From the cell containing the given text, extract its center point as (X, Y) coordinate. 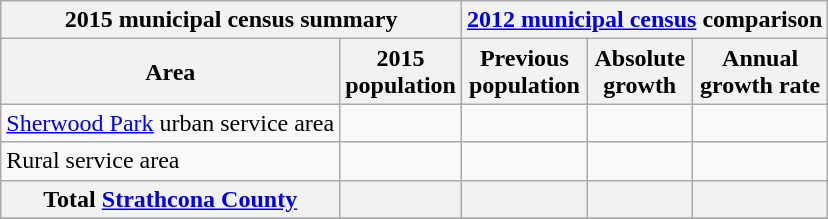
Annualgrowth rate (760, 72)
Area (170, 72)
Rural service area (170, 161)
2015 municipal census summary (232, 20)
Sherwood Park urban service area (170, 123)
2012 municipal census comparison (644, 20)
Previouspopulation (524, 72)
Absolutegrowth (640, 72)
2015population (401, 72)
Total Strathcona County (170, 199)
